Output the [X, Y] coordinate of the center of the cell containing the given text.  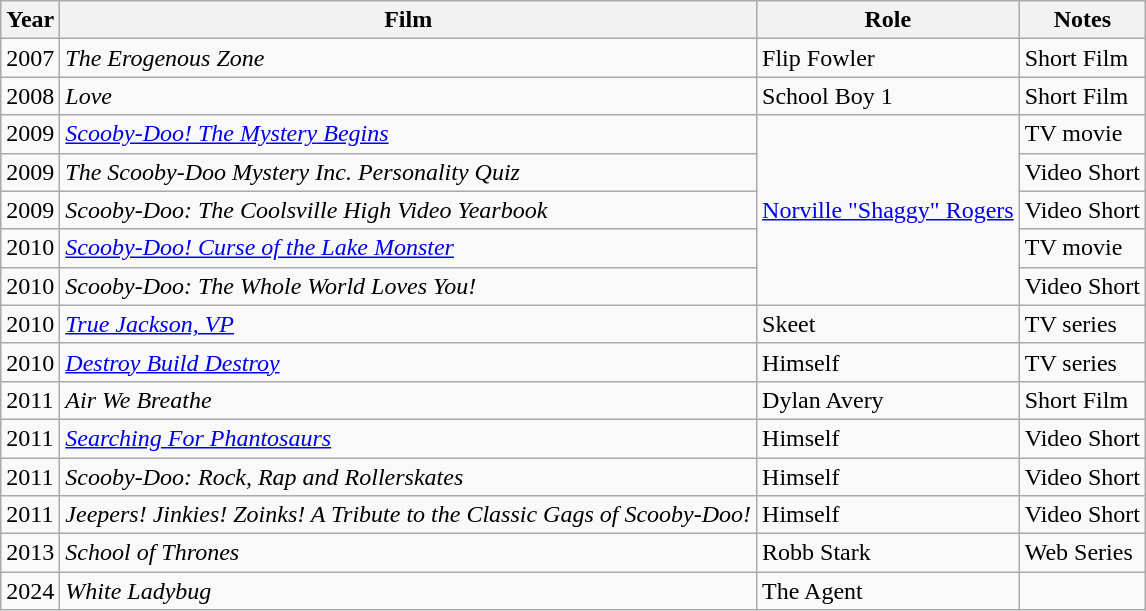
The Erogenous Zone [408, 58]
2013 [30, 553]
The Scooby-Doo Mystery Inc. Personality Quiz [408, 172]
True Jackson, VP [408, 324]
School Boy 1 [888, 96]
Skeet [888, 324]
School of Thrones [408, 553]
2008 [30, 96]
Notes [1082, 20]
Destroy Build Destroy [408, 362]
Scooby-Doo: The Coolsville High Video Yearbook [408, 210]
Scooby-Doo: Rock, Rap and Rollerskates [408, 477]
Love [408, 96]
2007 [30, 58]
Role [888, 20]
2024 [30, 591]
Film [408, 20]
Scooby-Doo! The Mystery Begins [408, 134]
Dylan Avery [888, 400]
Air We Breathe [408, 400]
Norville "Shaggy" Rogers [888, 210]
Searching For Phantosaurs [408, 438]
White Ladybug [408, 591]
Flip Fowler [888, 58]
Scooby-Doo: The Whole World Loves You! [408, 286]
Scooby-Doo! Curse of the Lake Monster [408, 248]
Year [30, 20]
Robb Stark [888, 553]
Jeepers! Jinkies! Zoinks! A Tribute to the Classic Gags of Scooby-Doo! [408, 515]
The Agent [888, 591]
Web Series [1082, 553]
